For the text-containing cell, return its midpoint in [x, y] coordinate format. 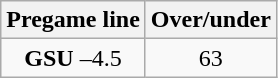
63 [210, 58]
GSU –4.5 [74, 58]
Pregame line [74, 20]
Over/under [210, 20]
